From the cell containing the given text, extract its center point as (x, y) coordinate. 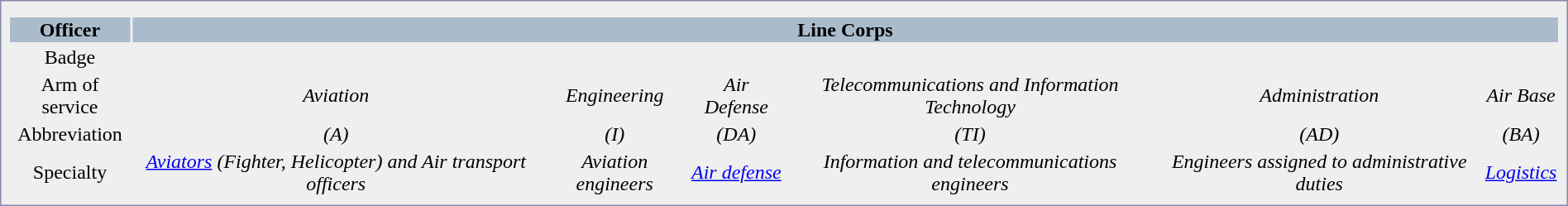
Aviation (336, 96)
(DA) (736, 134)
Aviation engineers (614, 172)
Air Base (1521, 96)
Engineers assigned to administrative duties (1319, 172)
(A) (336, 134)
Engineering (614, 96)
(BA) (1521, 134)
Badge (69, 57)
Officer (69, 30)
Aviators (Fighter, Helicopter) and Air transport officers (336, 172)
Information and telecommunications engineers (971, 172)
(TI) (971, 134)
Telecommunications and Information Technology (971, 96)
Line Corps (845, 30)
Air defense (736, 172)
Air Defense (736, 96)
Arm of service (69, 96)
(I) (614, 134)
(AD) (1319, 134)
Administration (1319, 96)
Specialty (69, 172)
Logistics (1521, 172)
Abbreviation (69, 134)
